Determine the (X, Y) coordinate at the center of the cell enclosing the given text.  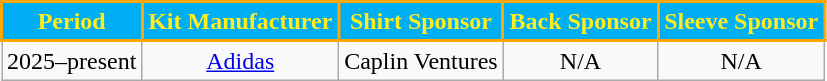
Kit Manufacturer (240, 22)
Back Sponsor (580, 22)
Period (72, 22)
Shirt Sponsor (422, 22)
2025–present (72, 60)
Adidas (240, 60)
Sleeve Sponsor (742, 22)
Caplin Ventures (422, 60)
